Detect which cell encompasses the target text, then output its (x, y) center coordinate. 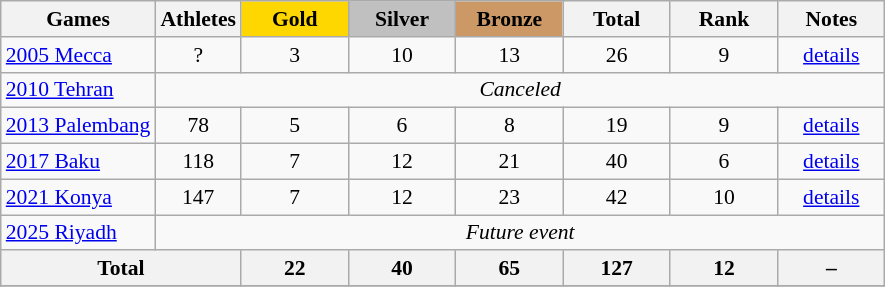
2013 Palembang (78, 126)
13 (510, 55)
Silver (402, 19)
2005 Mecca (78, 55)
147 (198, 197)
65 (510, 269)
23 (510, 197)
8 (510, 126)
127 (616, 269)
Future event (520, 233)
Athletes (198, 19)
Rank (724, 19)
2021 Konya (78, 197)
19 (616, 126)
5 (294, 126)
Canceled (520, 90)
Notes (832, 19)
21 (510, 162)
Gold (294, 19)
78 (198, 126)
Bronze (510, 19)
? (198, 55)
Games (78, 19)
2010 Tehran (78, 90)
2017 Baku (78, 162)
3 (294, 55)
118 (198, 162)
42 (616, 197)
2025 Riyadh (78, 233)
22 (294, 269)
26 (616, 55)
– (832, 269)
